Pinpoint the cell where the given text exists, returning its (X, Y) midpoint coordinate. 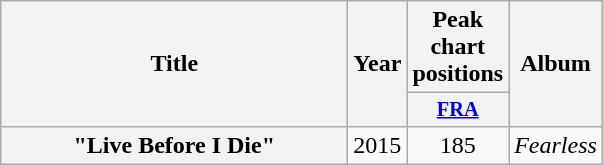
185 (458, 145)
FRA (458, 110)
Fearless (556, 145)
2015 (378, 145)
Year (378, 64)
Title (174, 64)
Peak chart positions (458, 47)
"Live Before I Die" (174, 145)
Album (556, 64)
